Return the [X, Y] coordinate for the center point of the cell that contains the specified text.  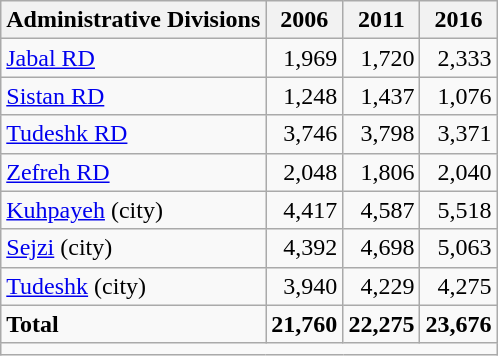
1,806 [382, 172]
Kuhpayeh (city) [134, 210]
Total [134, 324]
2,040 [458, 172]
2,333 [458, 58]
2006 [304, 20]
4,587 [382, 210]
1,437 [382, 96]
22,275 [382, 324]
21,760 [304, 324]
4,417 [304, 210]
3,746 [304, 134]
2011 [382, 20]
Jabal RD [134, 58]
3,798 [382, 134]
1,248 [304, 96]
Sejzi (city) [134, 248]
5,518 [458, 210]
3,940 [304, 286]
Tudeshk (city) [134, 286]
Zefreh RD [134, 172]
2,048 [304, 172]
Administrative Divisions [134, 20]
4,698 [382, 248]
4,275 [458, 286]
4,229 [382, 286]
23,676 [458, 324]
1,720 [382, 58]
4,392 [304, 248]
3,371 [458, 134]
Sistan RD [134, 96]
Tudeshk RD [134, 134]
1,969 [304, 58]
2016 [458, 20]
1,076 [458, 96]
5,063 [458, 248]
